Scan for the cell matching the given text and deliver its [X, Y] coordinate at center. 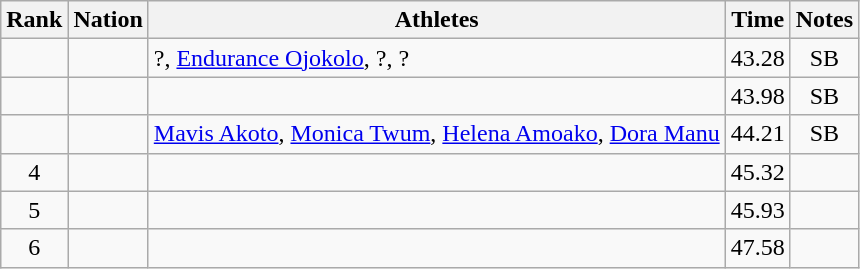
Time [758, 20]
45.32 [758, 172]
?, Endurance Ojokolo, ?, ? [436, 58]
Mavis Akoto, Monica Twum, Helena Amoako, Dora Manu [436, 134]
Rank [34, 20]
6 [34, 248]
Nation [108, 20]
Athletes [436, 20]
47.58 [758, 248]
4 [34, 172]
45.93 [758, 210]
5 [34, 210]
43.98 [758, 96]
43.28 [758, 58]
44.21 [758, 134]
Notes [824, 20]
